Return [X, Y] of the center of cell containing provided text 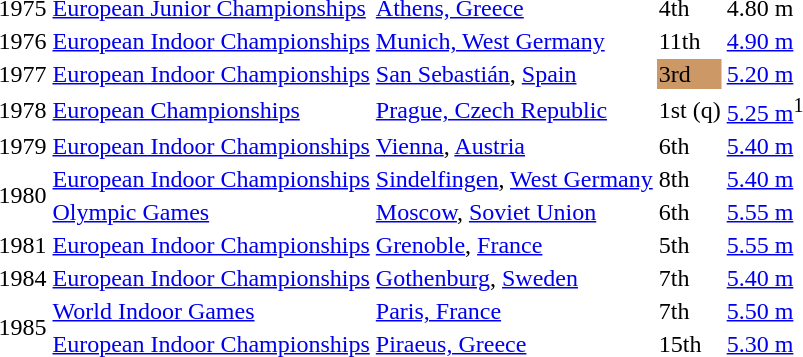
Prague, Czech Republic [514, 110]
European Championships [211, 110]
1st (q) [690, 110]
11th [690, 41]
Munich, West Germany [514, 41]
3rd [690, 74]
World Indoor Games [211, 311]
Olympic Games [211, 212]
Paris, France [514, 311]
Sindelfingen, West Germany [514, 179]
Gothenburg, Sweden [514, 278]
5th [690, 245]
San Sebastián, Spain [514, 74]
Vienna, Austria [514, 146]
Grenoble, France [514, 245]
Moscow, Soviet Union [514, 212]
8th [690, 179]
